Return [x, y] of the center of cell containing provided text 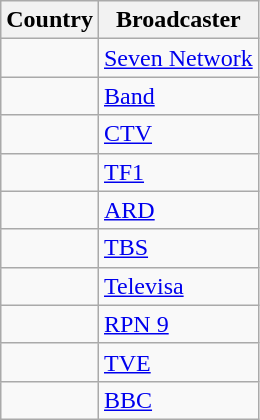
ARD [178, 210]
TVE [178, 362]
Seven Network [178, 58]
RPN 9 [178, 324]
TBS [178, 248]
CTV [178, 134]
Band [178, 96]
Broadcaster [178, 20]
Country [50, 20]
TF1 [178, 172]
BBC [178, 400]
Televisa [178, 286]
